Return [X, Y] of the center of cell containing provided text 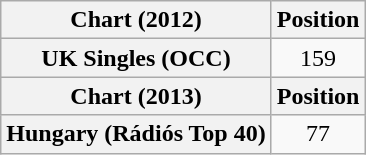
Chart (2012) [136, 20]
Hungary (Rádiós Top 40) [136, 134]
77 [318, 134]
UK Singles (OCC) [136, 58]
159 [318, 58]
Chart (2013) [136, 96]
